Search for the cell housing the specified text and yield its [x, y] center coordinate. 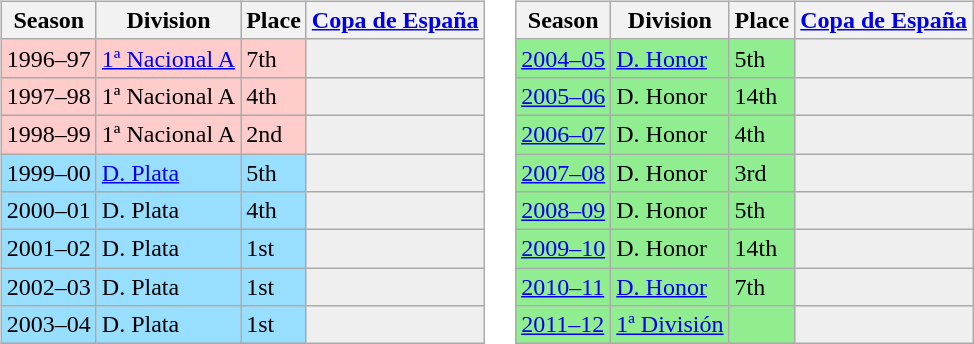
2001–02 [48, 249]
2004–05 [564, 58]
2nd [274, 134]
1ª División [670, 325]
2002–03 [48, 287]
1997–98 [48, 96]
1999–00 [48, 173]
1998–99 [48, 134]
2000–01 [48, 211]
2003–04 [48, 325]
2008–09 [564, 211]
3rd [762, 173]
2009–10 [564, 249]
2006–07 [564, 134]
2007–08 [564, 173]
2010–11 [564, 287]
2005–06 [564, 96]
2011–12 [564, 325]
1996–97 [48, 58]
